Extract the [x, y] coordinate from the center of the cell holding the provided text.  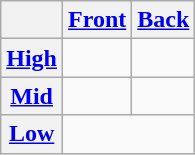
Low [32, 134]
Mid [32, 96]
Back [164, 20]
High [32, 58]
Front [98, 20]
